Extract the (X, Y) coordinate from the center of the cell holding the provided text.  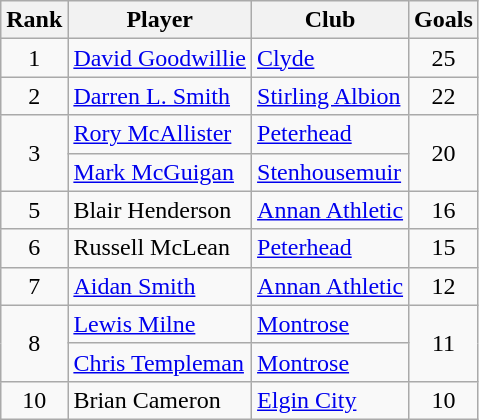
Mark McGuigan (160, 172)
Elgin City (330, 400)
Rory McAllister (160, 134)
11 (444, 343)
20 (444, 153)
6 (34, 248)
Lewis Milne (160, 324)
7 (34, 286)
Goals (444, 20)
Player (160, 20)
Russell McLean (160, 248)
Blair Henderson (160, 210)
Aidan Smith (160, 286)
1 (34, 58)
Club (330, 20)
15 (444, 248)
22 (444, 96)
Stenhousemuir (330, 172)
8 (34, 343)
Darren L. Smith (160, 96)
David Goodwillie (160, 58)
Rank (34, 20)
Stirling Albion (330, 96)
3 (34, 153)
12 (444, 286)
Chris Templeman (160, 362)
5 (34, 210)
Clyde (330, 58)
16 (444, 210)
Brian Cameron (160, 400)
2 (34, 96)
25 (444, 58)
